For the text-containing cell, return its midpoint in (x, y) coordinate format. 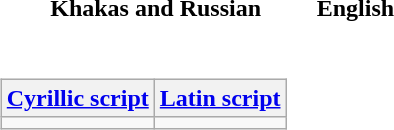
Cyrillic script (78, 98)
Latin script (220, 98)
